From the cell containing the given text, extract its center point as [x, y] coordinate. 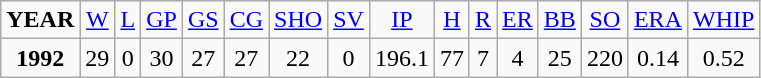
7 [482, 58]
R [482, 20]
ER [518, 20]
4 [518, 58]
WHIP [723, 20]
220 [604, 58]
IP [402, 20]
SV [349, 20]
H [452, 20]
BB [560, 20]
GP [162, 20]
SO [604, 20]
0.52 [723, 58]
GS [203, 20]
CG [246, 20]
22 [298, 58]
25 [560, 58]
L [128, 20]
YEAR [40, 20]
SHO [298, 20]
ERA [658, 20]
196.1 [402, 58]
0.14 [658, 58]
1992 [40, 58]
29 [98, 58]
77 [452, 58]
W [98, 20]
30 [162, 58]
